Output the [X, Y] coordinate of the center of the cell containing the given text.  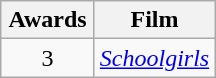
3 [48, 58]
Schoolgirls [154, 58]
Awards [48, 20]
Film [154, 20]
